Return the (X, Y) coordinate for the center point of the cell that contains the specified text.  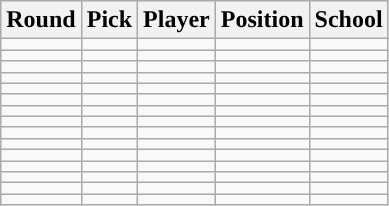
Position (262, 20)
School (348, 20)
Player (177, 20)
Round (41, 20)
Pick (109, 20)
